Capture the cell that displays the provided text and extract its [x, y] central coordinate. 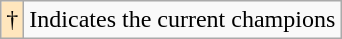
† [12, 20]
Indicates the current champions [182, 20]
